From the cell containing the given text, extract its center point as [X, Y] coordinate. 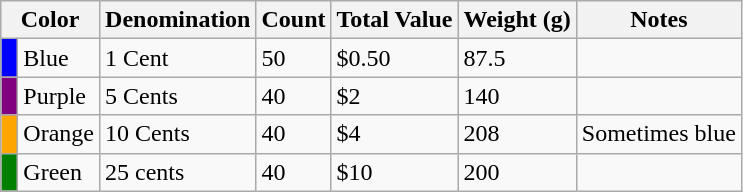
Notes [658, 20]
Denomination [178, 20]
$10 [394, 172]
$2 [394, 96]
Orange [59, 134]
Green [59, 172]
Weight (g) [517, 20]
5 Cents [178, 96]
$0.50 [394, 58]
Total Value [394, 20]
Sometimes blue [658, 134]
Blue [59, 58]
1 Cent [178, 58]
Purple [59, 96]
50 [294, 58]
87.5 [517, 58]
Color [50, 20]
25 cents [178, 172]
208 [517, 134]
$4 [394, 134]
200 [517, 172]
140 [517, 96]
10 Cents [178, 134]
Count [294, 20]
